Locate the cell with the specified text and output its (X, Y) center coordinate. 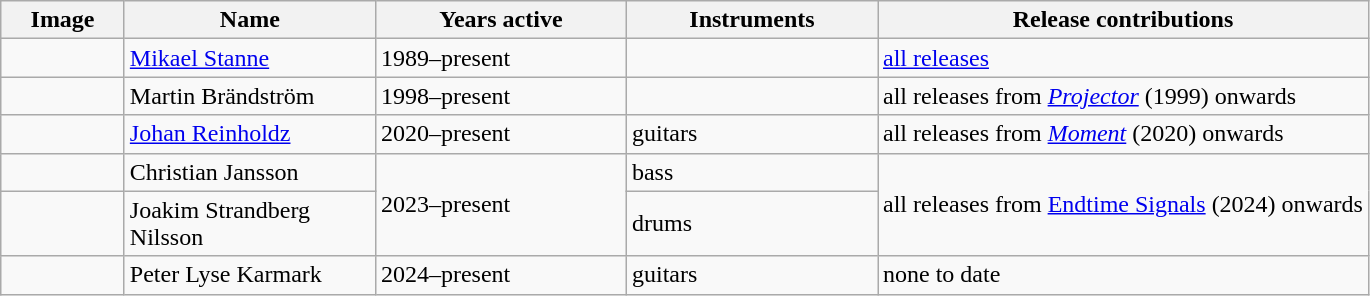
Peter Lyse Karmark (250, 275)
Johan Reinholdz (250, 134)
2024–present (500, 275)
Christian Jansson (250, 172)
all releases (1124, 58)
none to date (1124, 275)
1998–present (500, 96)
all releases from Moment (2020) onwards (1124, 134)
2020–present (500, 134)
1989–present (500, 58)
Release contributions (1124, 20)
Martin Brändström (250, 96)
all releases from Projector (1999) onwards (1124, 96)
Years active (500, 20)
drums (752, 224)
Image (63, 20)
2023–present (500, 204)
Joakim Strandberg Nilsson (250, 224)
bass (752, 172)
Name (250, 20)
Mikael Stanne (250, 58)
Instruments (752, 20)
all releases from Endtime Signals (2024) onwards (1124, 204)
